Return the [X, Y] coordinate for the center point of the cell that contains the specified text.  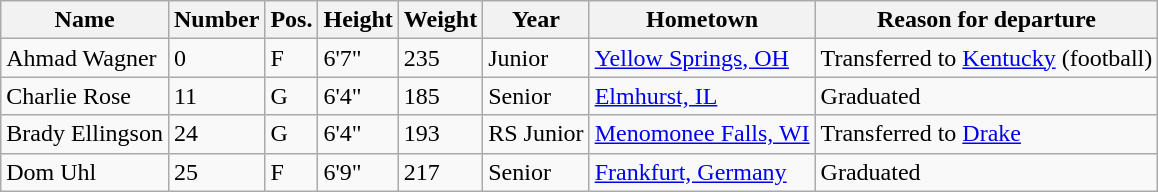
Elmhurst, IL [702, 96]
217 [440, 172]
0 [216, 58]
25 [216, 172]
Transferred to Kentucky (football) [986, 58]
Brady Ellingson [85, 134]
Ahmad Wagner [85, 58]
Charlie Rose [85, 96]
Junior [536, 58]
Weight [440, 20]
Pos. [292, 20]
Year [536, 20]
11 [216, 96]
6'9" [358, 172]
6'7" [358, 58]
Reason for departure [986, 20]
24 [216, 134]
Hometown [702, 20]
Yellow Springs, OH [702, 58]
Frankfurt, Germany [702, 172]
235 [440, 58]
Name [85, 20]
RS Junior [536, 134]
185 [440, 96]
Menomonee Falls, WI [702, 134]
Height [358, 20]
193 [440, 134]
Number [216, 20]
Transferred to Drake [986, 134]
Dom Uhl [85, 172]
